Search for the cell housing the specified text and yield its [x, y] center coordinate. 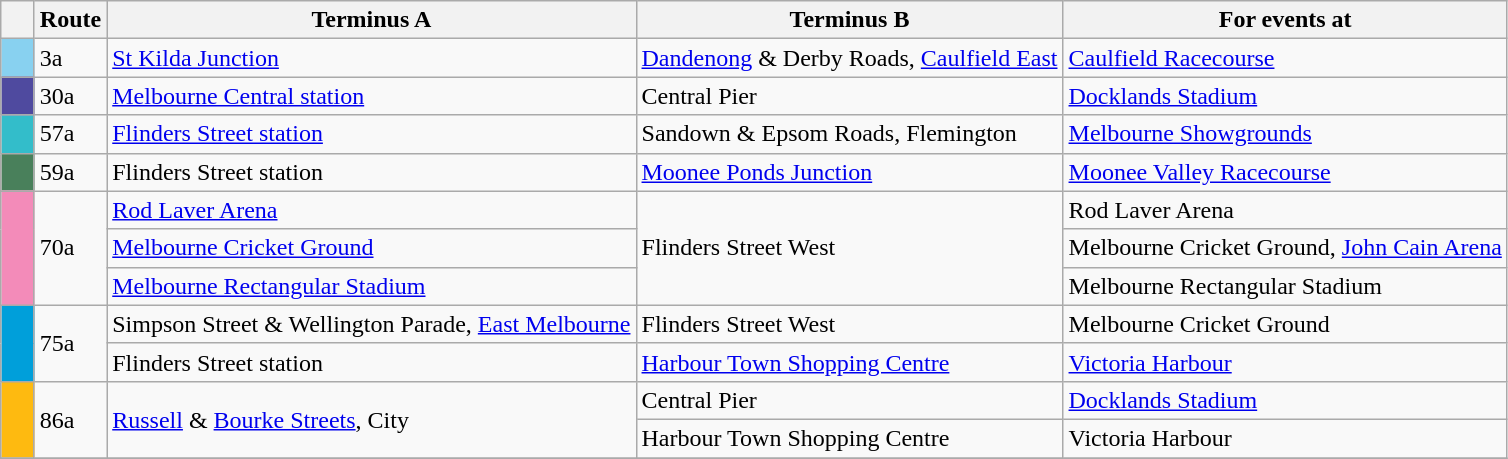
59a [70, 172]
57a [70, 134]
3a [70, 58]
Simpson Street & Wellington Parade, East Melbourne [372, 324]
86a [70, 419]
Route [70, 20]
Russell & Bourke Streets, City [372, 419]
70a [70, 248]
For events at [1285, 20]
Moonee Valley Racecourse [1285, 172]
Melbourne Showgrounds [1285, 134]
Terminus B [850, 20]
Melbourne Cricket Ground, John Cain Arena [1285, 248]
Dandenong & Derby Roads, Caulfield East [850, 58]
Terminus A [372, 20]
Melbourne Central station [372, 96]
St Kilda Junction [372, 58]
Moonee Ponds Junction [850, 172]
Caulfield Racecourse [1285, 58]
30a [70, 96]
Sandown & Epsom Roads, Flemington [850, 134]
75a [70, 343]
